Find where the given text appears and provide that cell's center as (x, y) coordinate. 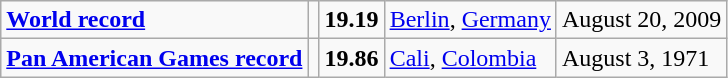
August 20, 2009 (641, 20)
Berlin, Germany (470, 20)
19.19 (352, 20)
World record (154, 20)
Cali, Colombia (470, 58)
August 3, 1971 (641, 58)
Pan American Games record (154, 58)
19.86 (352, 58)
